Search for the cell housing the specified text and yield its (x, y) center coordinate. 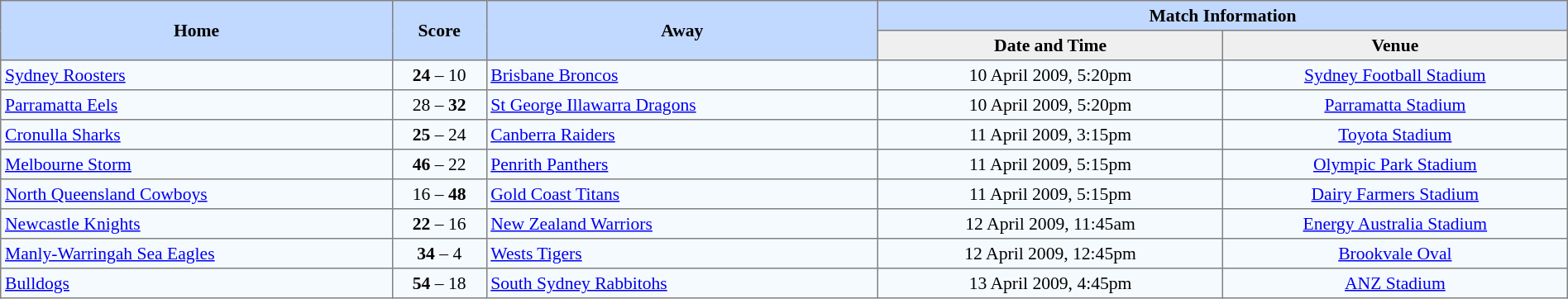
Toyota Stadium (1394, 135)
St George Illawarra Dragons (682, 105)
Sydney Roosters (197, 75)
Brookvale Oval (1394, 254)
Home (197, 31)
North Queensland Cowboys (197, 194)
South Sydney Rabbitohs (682, 283)
22 – 16 (439, 224)
New Zealand Warriors (682, 224)
Score (439, 31)
Date and Time (1050, 45)
ANZ Stadium (1394, 283)
Sydney Football Stadium (1394, 75)
13 April 2009, 4:45pm (1050, 283)
Parramatta Eels (197, 105)
25 – 24 (439, 135)
Cronulla Sharks (197, 135)
Dairy Farmers Stadium (1394, 194)
Brisbane Broncos (682, 75)
Parramatta Stadium (1394, 105)
Energy Australia Stadium (1394, 224)
11 April 2009, 3:15pm (1050, 135)
34 – 4 (439, 254)
54 – 18 (439, 283)
Manly-Warringah Sea Eagles (197, 254)
Away (682, 31)
Olympic Park Stadium (1394, 164)
16 – 48 (439, 194)
Melbourne Storm (197, 164)
24 – 10 (439, 75)
12 April 2009, 11:45am (1050, 224)
Venue (1394, 45)
12 April 2009, 12:45pm (1050, 254)
Bulldogs (197, 283)
Penrith Panthers (682, 164)
46 – 22 (439, 164)
28 – 32 (439, 105)
Gold Coast Titans (682, 194)
Canberra Raiders (682, 135)
Newcastle Knights (197, 224)
Match Information (1223, 16)
Wests Tigers (682, 254)
